Pinpoint the cell where the given text exists, returning its [X, Y] midpoint coordinate. 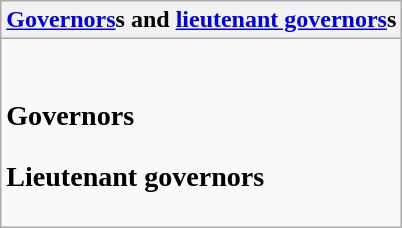
Governorss and lieutenant governorss [202, 20]
GovernorsLieutenant governors [202, 133]
